For the text-containing cell, return its midpoint in [X, Y] coordinate format. 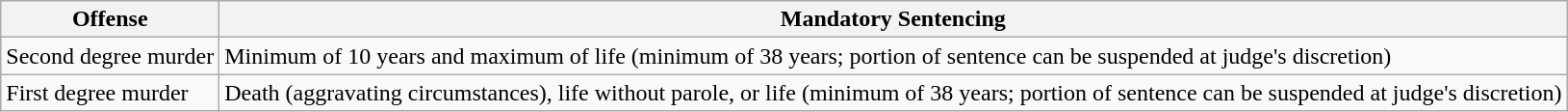
First degree murder [110, 93]
Minimum of 10 years and maximum of life (minimum of 38 years; portion of sentence can be suspended at judge's discretion) [893, 56]
Mandatory Sentencing [893, 19]
Death (aggravating circumstances), life without parole, or life (minimum of 38 years; portion of sentence can be suspended at judge's discretion) [893, 93]
Second degree murder [110, 56]
Offense [110, 19]
